For the text-containing cell, return its midpoint in (X, Y) coordinate format. 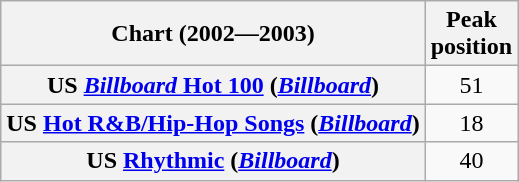
US Billboard Hot 100 (Billboard) (213, 85)
Chart (2002—2003) (213, 34)
18 (471, 123)
40 (471, 161)
US Rhythmic (Billboard) (213, 161)
Peakposition (471, 34)
51 (471, 85)
US Hot R&B/Hip-Hop Songs (Billboard) (213, 123)
